Identify which cell holds the provided text, then report its [X, Y] central coordinate. 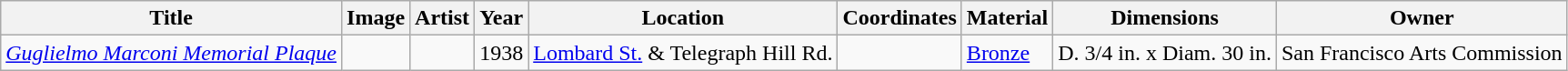
Owner [1422, 18]
San Francisco Arts Commission [1422, 53]
Title [171, 18]
Bronze [1007, 53]
Lombard St. & Telegraph Hill Rd. [683, 53]
1938 [502, 53]
Artist [442, 18]
Location [683, 18]
Image [377, 18]
Guglielmo Marconi Memorial Plaque [171, 53]
Coordinates [900, 18]
Year [502, 18]
Dimensions [1165, 18]
Material [1007, 18]
D. 3/4 in. x Diam. 30 in. [1165, 53]
